Detect which cell encompasses the target text, then output its [X, Y] center coordinate. 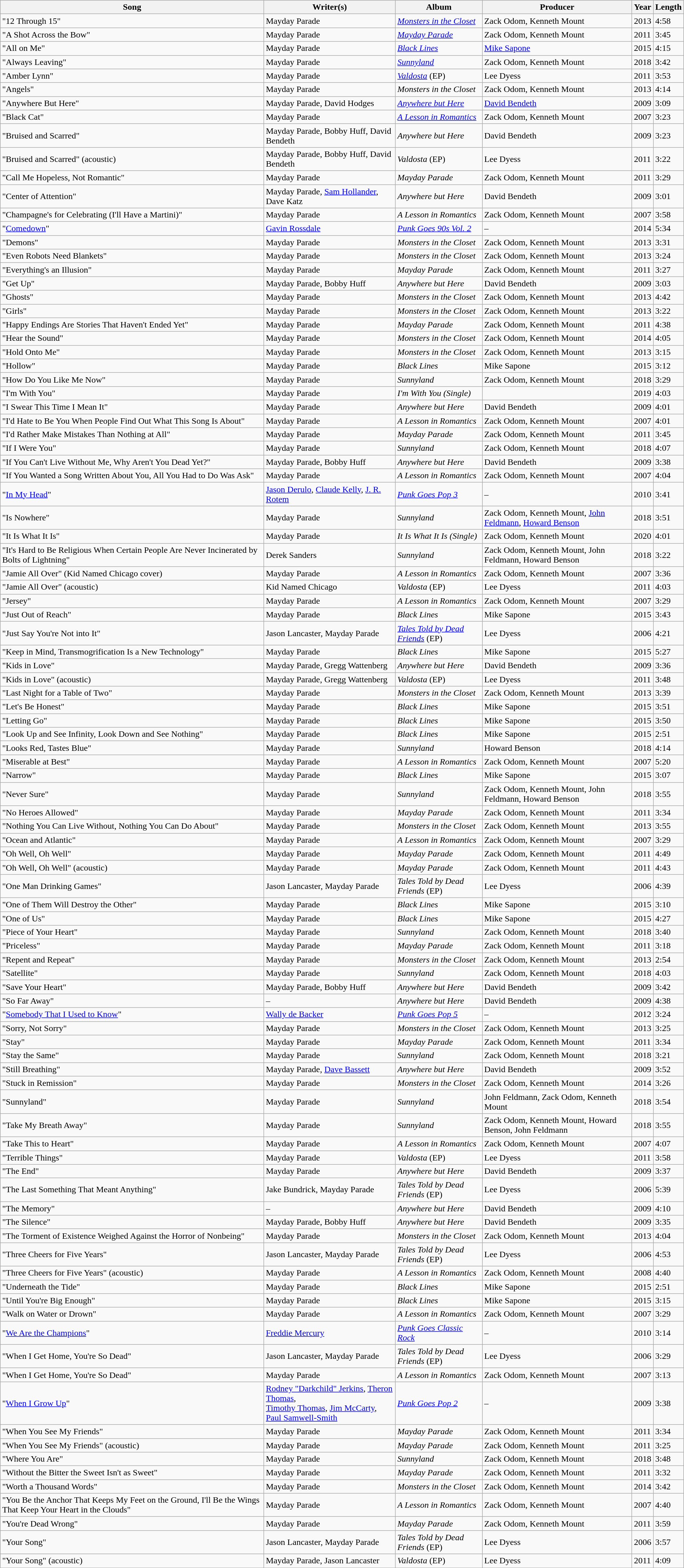
Mayday Parade, David Hodges [330, 103]
John Feldmann, Zack Odom, Kenneth Mount [557, 1101]
"Miserable at Best" [132, 762]
"Where You Are" [132, 1459]
3:31 [668, 242]
"Is Nowhere" [132, 518]
Jason Derulo, Claude Kelly, J. R. Rotem [330, 494]
"Kids in Love" [132, 665]
3:53 [668, 76]
Year [643, 7]
"12 Through 15" [132, 21]
"Angels" [132, 89]
Punk Goes 90s Vol. 2 [439, 229]
"Happy Endings Are Stories That Haven't Ended Yet" [132, 325]
3:37 [668, 1171]
"Narrow" [132, 775]
"A Shot Across the Bow" [132, 35]
"Still Breathing" [132, 1069]
"You Be the Anchor That Keeps My Feet on the Ground, I'll Be the Wings That Keep Your Heart in the Clouds" [132, 1505]
3:40 [668, 932]
Mayday Parade, Jason Lancaster [330, 1561]
"When I Grow Up" [132, 1403]
"If You Wanted a Song Written About You, All You Had to Do Was Ask" [132, 476]
3:32 [668, 1473]
3:54 [668, 1101]
"Underneath the Tide" [132, 1287]
"Your Song" (acoustic) [132, 1561]
"Oh Well, Oh Well" [132, 854]
"Ocean and Atlantic" [132, 840]
2008 [643, 1273]
"Take My Breath Away" [132, 1125]
4:09 [668, 1561]
"In My Head" [132, 494]
"Champagne's for Celebrating (I'll Have a Martini)" [132, 215]
"No Heroes Allowed" [132, 812]
3:39 [668, 693]
It Is What It Is (Single) [439, 536]
Mayday Parade, Dave Bassett [330, 1069]
"Amber Lynn" [132, 76]
"Without the Bitter the Sweet Isn't as Sweet" [132, 1473]
"When You See My Friends" (acoustic) [132, 1445]
"All on Me" [132, 48]
"Jamie All Over" (Kid Named Chicago cover) [132, 573]
Mayday Parade, Sam Hollander, Dave Katz [330, 196]
"Walk on Water or Drown" [132, 1314]
3:35 [668, 1222]
"Never Sure" [132, 794]
3:41 [668, 494]
3:01 [668, 196]
4:27 [668, 919]
"If I Were You" [132, 448]
4:39 [668, 886]
"Last Night for a Table of Two" [132, 693]
"You're Dead Wrong" [132, 1524]
"Even Robots Need Blankets" [132, 256]
3:27 [668, 270]
2012 [643, 1014]
"The End" [132, 1171]
Howard Benson [557, 748]
3:12 [668, 366]
Wally de Backer [330, 1014]
"Priceless" [132, 946]
"One of Them Will Destroy the Other" [132, 904]
"Stay the Same" [132, 1056]
5:34 [668, 229]
"The Torment of Existence Weighed Against the Horror of Nonbeing" [132, 1236]
I'm With You (Single) [439, 393]
"The Last Something That Meant Anything" [132, 1190]
4:42 [668, 297]
"If You Can't Live Without Me, Why Aren't You Dead Yet?" [132, 462]
Zack Odom, Kenneth Mount, Howard Benson, John Feldmann [557, 1125]
"It's Hard to Be Religious When Certain People Are Never Incinerated by Bolts of Lightning" [132, 555]
"Satellite" [132, 973]
"Jersey" [132, 601]
"Terrible Things" [132, 1157]
"Black Cat" [132, 117]
3:21 [668, 1056]
"When You See My Friends" [132, 1431]
"Piece of Your Heart" [132, 932]
Derek Sanders [330, 555]
5:20 [668, 762]
"The Silence" [132, 1222]
"Your Song" [132, 1542]
2:54 [668, 960]
"Hold Onto Me" [132, 352]
5:27 [668, 652]
"Three Cheers for Five Years" [132, 1254]
"Keep in Mind, Transmogrification Is a New Technology" [132, 652]
"Sunnyland" [132, 1101]
"One Man Drinking Games" [132, 886]
Album [439, 7]
"How Do You Like Me Now" [132, 379]
"Save Your Heart" [132, 987]
3:07 [668, 775]
Punk Goes Pop 5 [439, 1014]
"Center of Attention" [132, 196]
"Comedown" [132, 229]
"Until You're Big Enough" [132, 1300]
"Stay" [132, 1042]
Producer [557, 7]
"Kids in Love" (acoustic) [132, 679]
"Hear the Sound" [132, 338]
"Stuck in Remission" [132, 1083]
3:59 [668, 1524]
Punk Goes Pop 3 [439, 494]
"Bruised and Scarred" [132, 136]
4:05 [668, 338]
3:13 [668, 1375]
4:43 [668, 867]
4:15 [668, 48]
Writer(s) [330, 7]
"So Far Away" [132, 1001]
4:21 [668, 633]
Punk Goes Pop 2 [439, 1403]
3:09 [668, 103]
"Call Me Hopeless, Not Romantic" [132, 177]
Rodney "Darkchild" Jerkins, Theron Thomas,Timothy Thomas, Jim McCarty, Paul Samwell-Smith [330, 1403]
"I'd Rather Make Mistakes Than Nothing at All" [132, 435]
"Nothing You Can Live Without, Nothing You Can Do About" [132, 826]
"Take This to Heart" [132, 1144]
"Looks Red, Tastes Blue" [132, 748]
"We Are the Champions" [132, 1333]
Kid Named Chicago [330, 587]
"Bruised and Scarred" (acoustic) [132, 159]
"Sorry, Not Sorry" [132, 1028]
3:18 [668, 946]
3:10 [668, 904]
"I'm With You" [132, 393]
"It Is What It Is" [132, 536]
5:39 [668, 1190]
Jake Bundrick, Mayday Parade [330, 1190]
"Demons" [132, 242]
Punk Goes Classic Rock [439, 1333]
3:52 [668, 1069]
3:14 [668, 1333]
4:53 [668, 1254]
"Just Say You're Not into It" [132, 633]
"Always Leaving" [132, 62]
3:26 [668, 1083]
"Three Cheers for Five Years" (acoustic) [132, 1273]
"Look Up and See Infinity, Look Down and See Nothing" [132, 734]
"Jamie All Over" (acoustic) [132, 587]
"Just Out of Reach" [132, 615]
3:57 [668, 1542]
"Everything's an Illusion" [132, 270]
Freddie Mercury [330, 1333]
"Worth a Thousand Words" [132, 1486]
Length [668, 7]
4:58 [668, 21]
"Girls" [132, 311]
2019 [643, 393]
4:49 [668, 854]
3:50 [668, 721]
"One of Us" [132, 919]
Song [132, 7]
"Get Up" [132, 283]
3:03 [668, 283]
"Anywhere But Here" [132, 103]
"I Swear This Time I Mean It" [132, 407]
3:43 [668, 615]
"Repent and Repeat" [132, 960]
"Somebody That I Used to Know" [132, 1014]
Gavin Rossdale [330, 229]
"The Memory" [132, 1208]
4:10 [668, 1208]
"Letting Go" [132, 721]
"Let's Be Honest" [132, 707]
"Oh Well, Oh Well" (acoustic) [132, 867]
"Ghosts" [132, 297]
"Hollow" [132, 366]
"I'd Hate to Be You When People Find Out What This Song Is About" [132, 421]
2020 [643, 536]
